For the text-containing cell, return its midpoint in (X, Y) coordinate format. 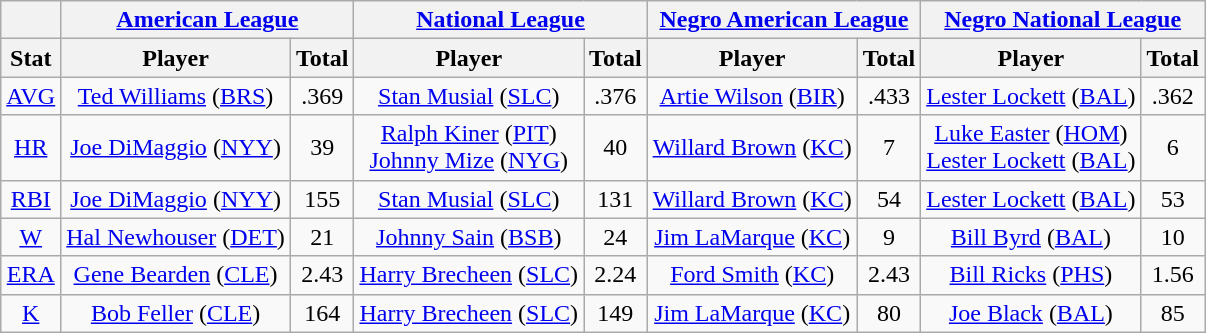
Stat (31, 58)
.362 (1173, 96)
Gene Bearden (CLE) (176, 275)
7 (889, 148)
Bill Ricks (PHS) (1031, 275)
Johnny Sain (BSB) (469, 237)
Ford Smith (KC) (752, 275)
80 (889, 313)
21 (322, 237)
24 (616, 237)
W (31, 237)
Luke Easter (HOM)Lester Lockett (BAL) (1031, 148)
40 (616, 148)
Negro National League (1063, 20)
Ralph Kiner (PIT)Johnny Mize (NYG) (469, 148)
.376 (616, 96)
Bob Feller (CLE) (176, 313)
ERA (31, 275)
54 (889, 199)
10 (1173, 237)
National League (500, 20)
164 (322, 313)
Bill Byrd (BAL) (1031, 237)
Joe Black (BAL) (1031, 313)
2.24 (616, 275)
.369 (322, 96)
9 (889, 237)
39 (322, 148)
HR (31, 148)
53 (1173, 199)
RBI (31, 199)
Hal Newhouser (DET) (176, 237)
AVG (31, 96)
6 (1173, 148)
155 (322, 199)
Ted Williams (BRS) (176, 96)
85 (1173, 313)
149 (616, 313)
.433 (889, 96)
American League (208, 20)
Negro American League (784, 20)
131 (616, 199)
1.56 (1173, 275)
Artie Wilson (BIR) (752, 96)
K (31, 313)
